Output the [x, y] coordinate of the center of the cell containing the given text.  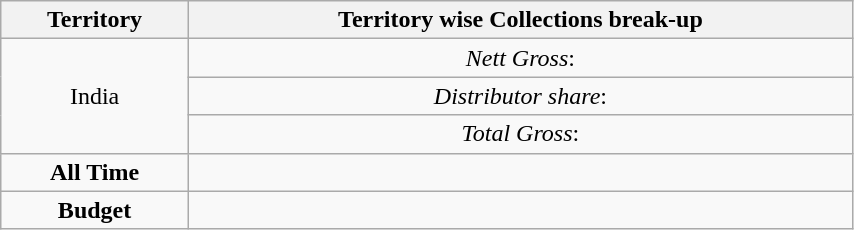
All Time [95, 172]
Budget [95, 210]
Distributor share: [520, 96]
India [95, 96]
Territory wise Collections break-up [520, 20]
Territory [95, 20]
Nett Gross: [520, 58]
Total Gross: [520, 134]
